Extract the (X, Y) coordinate from the center of the cell holding the provided text.  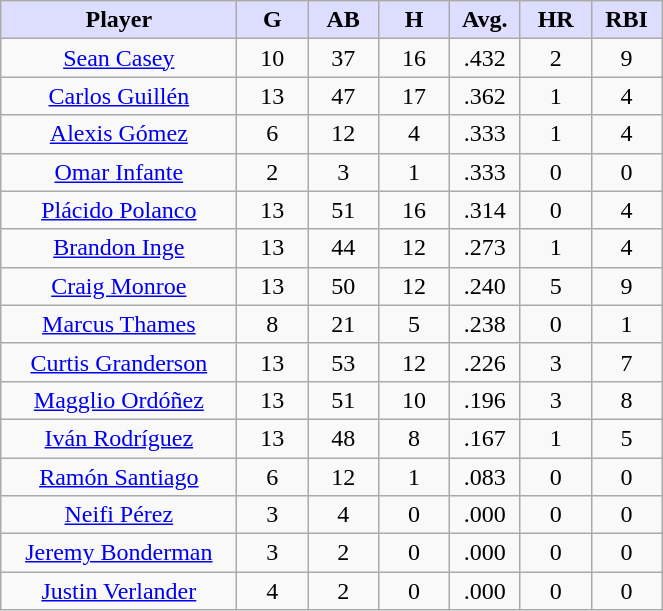
Jeremy Bonderman (119, 553)
.432 (484, 58)
Player (119, 20)
Alexis Gómez (119, 134)
.226 (484, 362)
HR (556, 20)
.240 (484, 286)
Craig Monroe (119, 286)
53 (344, 362)
.196 (484, 400)
.083 (484, 477)
Sean Casey (119, 58)
Ramón Santiago (119, 477)
.362 (484, 96)
G (272, 20)
Justin Verlander (119, 591)
H (414, 20)
50 (344, 286)
37 (344, 58)
Brandon Inge (119, 248)
44 (344, 248)
Avg. (484, 20)
.238 (484, 324)
Plácido Polanco (119, 210)
.273 (484, 248)
Marcus Thames (119, 324)
48 (344, 438)
21 (344, 324)
Iván Rodríguez (119, 438)
Carlos Guillén (119, 96)
RBI (626, 20)
Neifi Pérez (119, 515)
.167 (484, 438)
17 (414, 96)
47 (344, 96)
.314 (484, 210)
Omar Infante (119, 172)
Magglio Ordóñez (119, 400)
Curtis Granderson (119, 362)
AB (344, 20)
7 (626, 362)
